Locate the cell with the specified text and output its (x, y) center coordinate. 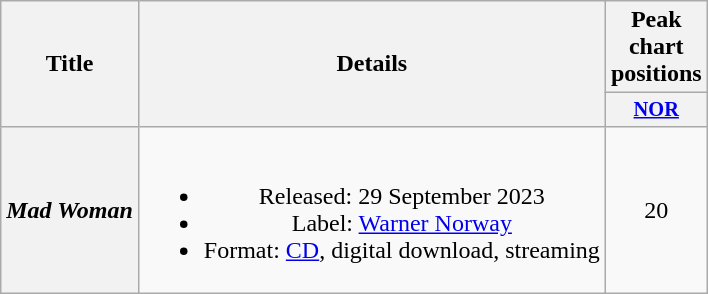
Title (70, 64)
Details (372, 64)
Peak chart positions (656, 47)
NOR (656, 110)
Mad Woman (70, 210)
Released: 29 September 2023Label: Warner NorwayFormat: CD, digital download, streaming (372, 210)
20 (656, 210)
